Identify which cell holds the provided text, then report its [X, Y] central coordinate. 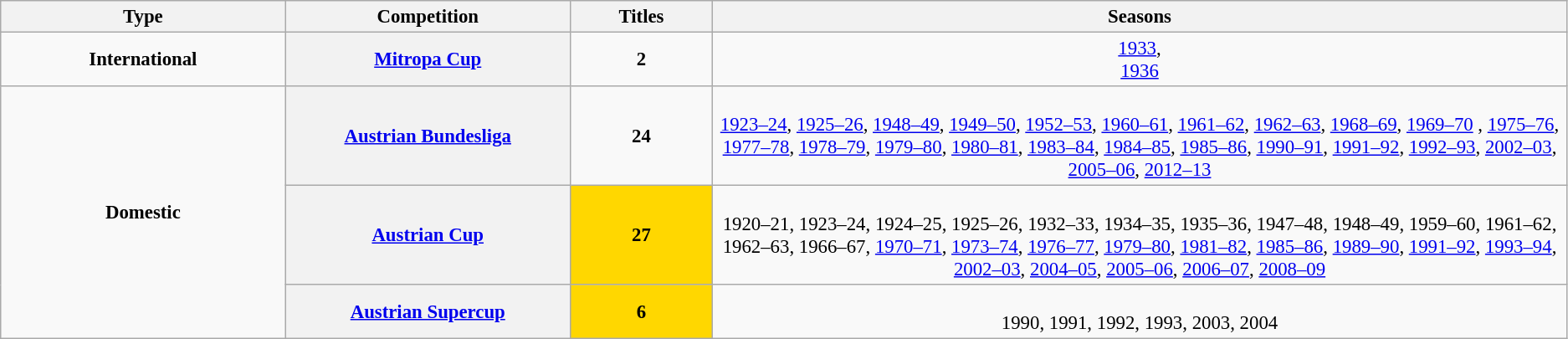
Seasons [1140, 17]
27 [641, 236]
1933,1936 [1140, 60]
6 [641, 311]
Titles [641, 17]
1990, 1991, 1992, 1993, 2003, 2004 [1140, 311]
Austrian Supercup [428, 311]
2 [641, 60]
24 [641, 136]
Type [143, 17]
Competition [428, 17]
Austrian Bundesliga [428, 136]
International [143, 60]
Domestic [143, 213]
Mitropa Cup [428, 60]
Austrian Cup [428, 236]
